Search for the cell housing the specified text and yield its (X, Y) center coordinate. 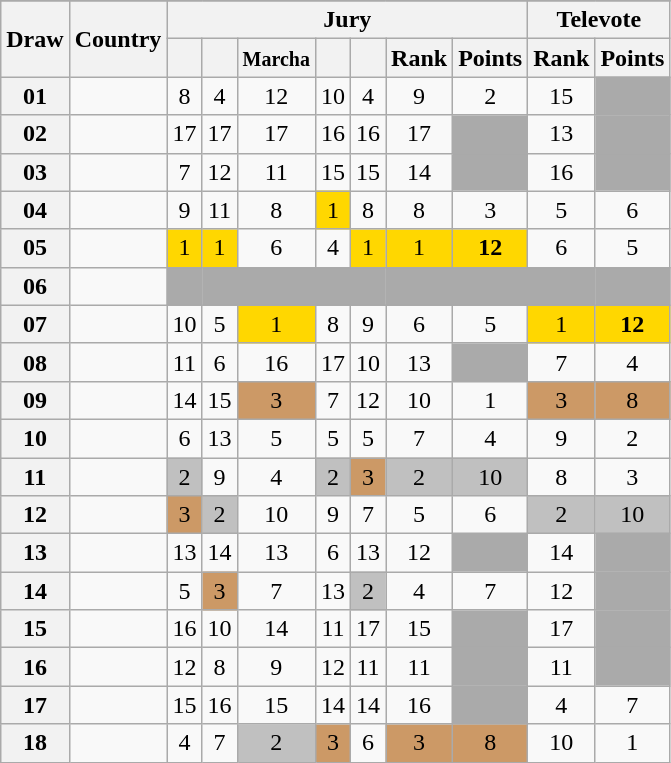
05 (35, 248)
08 (35, 362)
09 (35, 400)
Jury (348, 20)
Country (118, 39)
Marcha (276, 58)
Draw (35, 39)
03 (35, 172)
06 (35, 286)
04 (35, 210)
01 (35, 96)
Televote (599, 20)
18 (35, 743)
02 (35, 134)
07 (35, 324)
